Locate the cell with the specified text and output its [x, y] center coordinate. 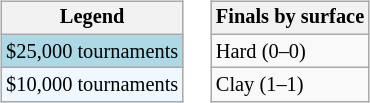
Finals by surface [290, 18]
Clay (1–1) [290, 85]
Hard (0–0) [290, 51]
$10,000 tournaments [92, 85]
$25,000 tournaments [92, 51]
Legend [92, 18]
